Capture the cell that displays the provided text and extract its [X, Y] central coordinate. 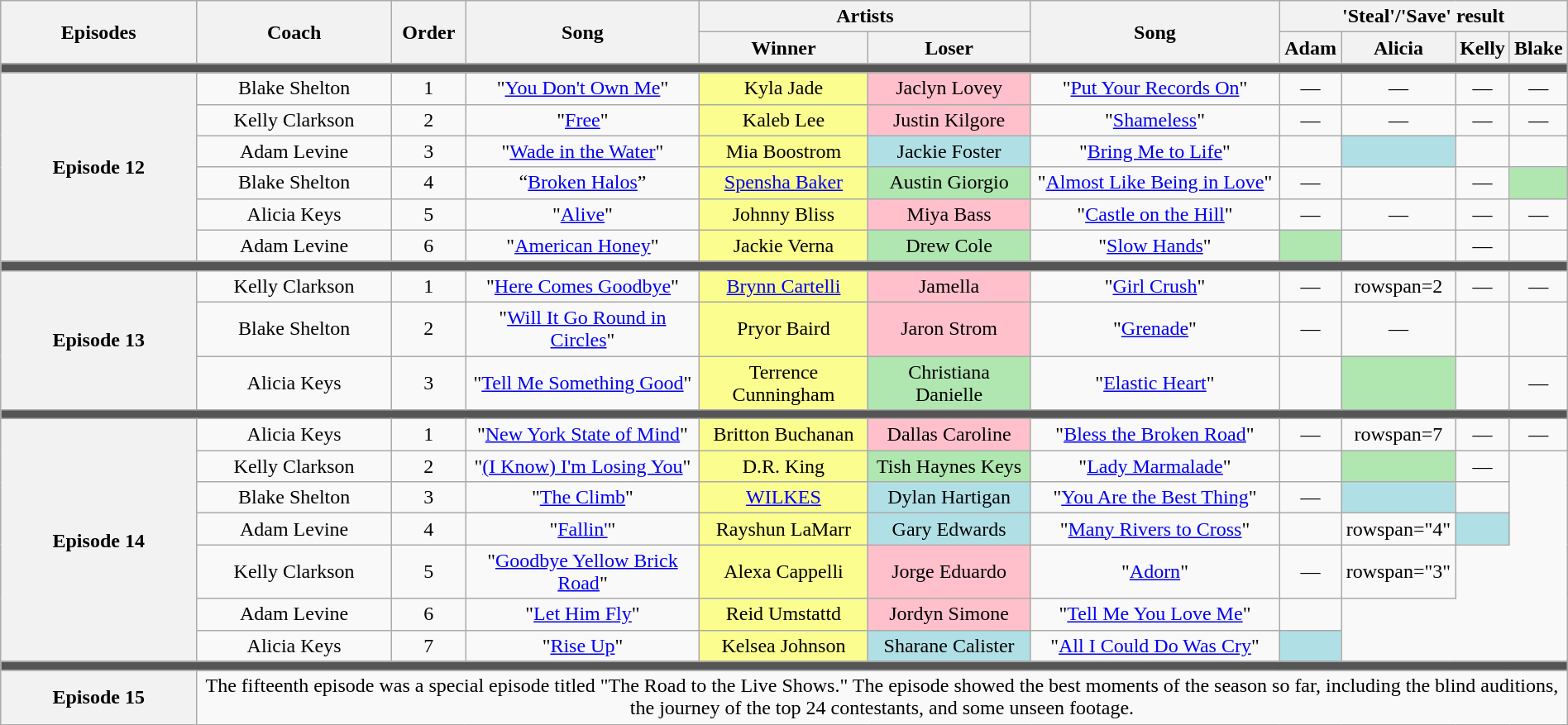
Kelly [1483, 48]
Kyla Jade [784, 88]
Alicia [1398, 48]
Justin Kilgore [949, 120]
rowspan=2 [1398, 286]
Dallas Caroline [949, 435]
"Grenade" [1154, 329]
"Alive" [582, 214]
Artists [865, 17]
"Fallin'" [582, 529]
rowspan="3" [1398, 572]
"All I Could Do Was Cry" [1154, 646]
Rayshun LaMarr [784, 529]
Winner [784, 48]
Johnny Bliss [784, 214]
Jaclyn Lovey [949, 88]
Tish Haynes Keys [949, 466]
"Bless the Broken Road" [1154, 435]
Kaleb Lee [784, 120]
"The Climb" [582, 498]
"New York State of Mind" [582, 435]
"Tell Me Something Good" [582, 382]
"Lady Marmalade" [1154, 466]
Episode 12 [99, 167]
Austin Giorgio [949, 183]
"Bring Me to Life" [1154, 151]
Jackie Foster [949, 151]
Order [429, 32]
Pryor Baird [784, 329]
Sharane Calister [949, 646]
"Elastic Heart" [1154, 382]
Blake [1538, 48]
"You Don't Own Me" [582, 88]
Britton Buchanan [784, 435]
Brynn Cartelli [784, 286]
rowspan="4" [1398, 529]
Jordyn Simone [949, 614]
Kelsea Johnson [784, 646]
Mia Boostrom [784, 151]
Episodes [99, 32]
"(I Know) I'm Losing You" [582, 466]
Jamella [949, 286]
"Slow Hands" [1154, 246]
Terrence Cunningham [784, 382]
"Goodbye Yellow Brick Road" [582, 572]
Coach [294, 32]
D.R. King [784, 466]
"Will It Go Round in Circles" [582, 329]
"Adorn" [1154, 572]
"Rise Up" [582, 646]
Loser [949, 48]
WILKES [784, 498]
"You Are the Best Thing" [1154, 498]
"Wade in the Water" [582, 151]
"Many Rivers to Cross" [1154, 529]
Episode 15 [99, 698]
Jaron Strom [949, 329]
Alexa Cappelli [784, 572]
Episode 13 [99, 340]
Miya Bass [949, 214]
Jackie Verna [784, 246]
7 [429, 646]
“Broken Halos” [582, 183]
Drew Cole [949, 246]
"Free" [582, 120]
Reid Umstattd [784, 614]
"Tell Me You Love Me" [1154, 614]
"Let Him Fly" [582, 614]
"Almost Like Being in Love" [1154, 183]
"Shameless" [1154, 120]
"Put Your Records On" [1154, 88]
Dylan Hartigan [949, 498]
'Steal'/'Save' result [1423, 17]
Christiana Danielle [949, 382]
Episode 14 [99, 541]
"Castle on the Hill" [1154, 214]
"American Honey" [582, 246]
rowspan=7 [1398, 435]
Gary Edwards [949, 529]
Adam [1310, 48]
Jorge Eduardo [949, 572]
"Girl Crush" [1154, 286]
Spensha Baker [784, 183]
"Here Comes Goodbye" [582, 286]
